Detect which cell encompasses the target text, then output its [X, Y] center coordinate. 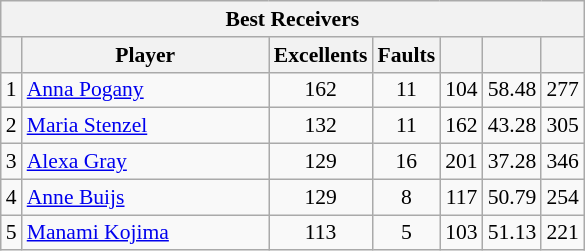
Manami Kojima [146, 233]
Alexa Gray [146, 162]
132 [321, 126]
Player [146, 55]
Faults [406, 55]
104 [462, 90]
43.28 [512, 126]
305 [562, 126]
16 [406, 162]
2 [12, 126]
50.79 [512, 197]
3 [12, 162]
221 [562, 233]
113 [321, 233]
1 [12, 90]
Maria Stenzel [146, 126]
58.48 [512, 90]
103 [462, 233]
Excellents [321, 55]
117 [462, 197]
Anne Buijs [146, 197]
Best Receivers [292, 19]
346 [562, 162]
Anna Pogany [146, 90]
8 [406, 197]
37.28 [512, 162]
4 [12, 197]
51.13 [512, 233]
277 [562, 90]
201 [462, 162]
254 [562, 197]
